Determine the [x, y] coordinate at the center of the cell enclosing the given text.  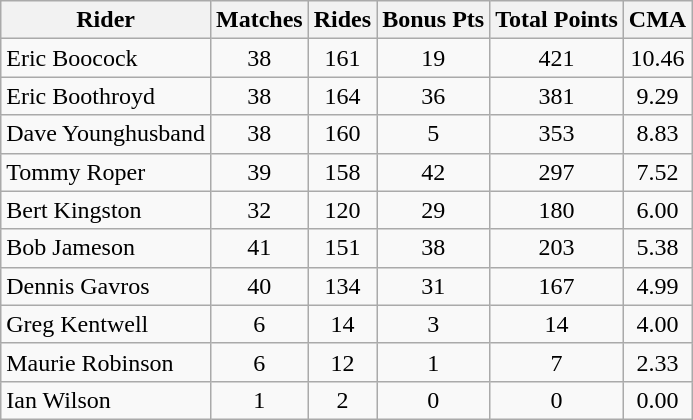
353 [557, 134]
19 [434, 58]
203 [557, 248]
Tommy Roper [106, 172]
CMA [657, 20]
151 [342, 248]
8.83 [657, 134]
134 [342, 286]
4.99 [657, 286]
167 [557, 286]
Greg Kentwell [106, 324]
5.38 [657, 248]
Dave Younghusband [106, 134]
Rider [106, 20]
3 [434, 324]
Bert Kingston [106, 210]
Eric Boocock [106, 58]
2 [342, 400]
36 [434, 96]
Bonus Pts [434, 20]
Bob Jameson [106, 248]
Ian Wilson [106, 400]
31 [434, 286]
5 [434, 134]
Total Points [557, 20]
297 [557, 172]
4.00 [657, 324]
12 [342, 362]
158 [342, 172]
9.29 [657, 96]
381 [557, 96]
6.00 [657, 210]
41 [259, 248]
120 [342, 210]
39 [259, 172]
7.52 [657, 172]
32 [259, 210]
164 [342, 96]
7 [557, 362]
Eric Boothroyd [106, 96]
0.00 [657, 400]
Dennis Gavros [106, 286]
2.33 [657, 362]
42 [434, 172]
421 [557, 58]
180 [557, 210]
Matches [259, 20]
40 [259, 286]
10.46 [657, 58]
160 [342, 134]
161 [342, 58]
Maurie Robinson [106, 362]
29 [434, 210]
Rides [342, 20]
